For the text-containing cell, return its midpoint in [x, y] coordinate format. 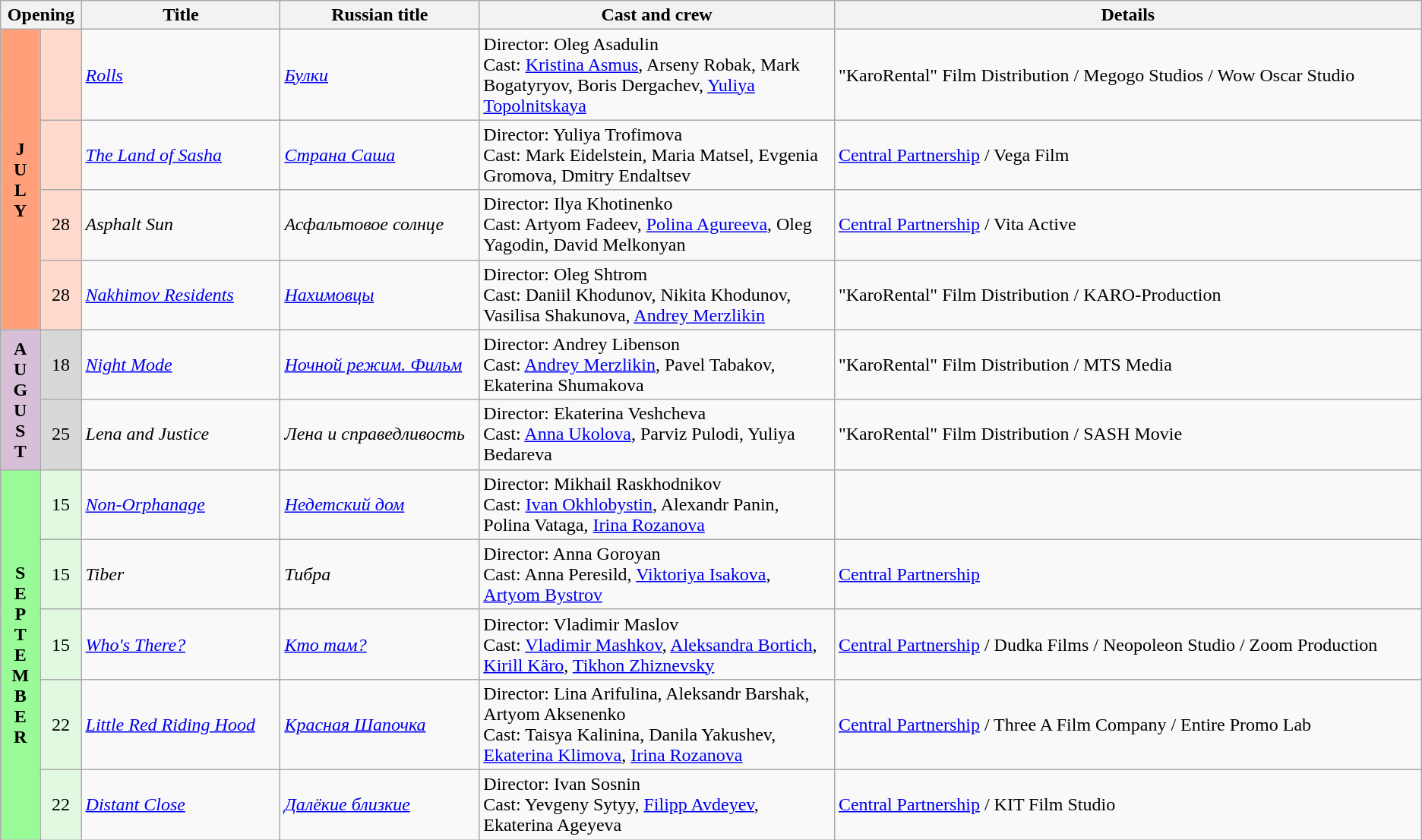
Director: Mikhail Raskhodnikov Cast: Ivan Okhlobystin, Alexandr Panin, Polina Vataga, Irina Rozanova [657, 504]
18 [61, 365]
Central Partnership / Vita Active [1127, 225]
"KaroRental" Film Distribution / Megogo Studios / Wow Oscar Studio [1127, 74]
Lena and Justice [181, 434]
AUGUST [21, 399]
Director: Yuliya Trofimova Cast: Mark Eidelstein, Maria Matsel, Evgenia Gromova, Dmitry Endaltsev [657, 155]
Булки [380, 74]
Rolls [181, 74]
Нахимовцы [380, 295]
Details [1127, 15]
Кто там? [380, 644]
SEPTEMBER [21, 655]
The Land of Sasha [181, 155]
Director: Ilya Khotinenko Cast: Artyom Fadeev, Polina Agureeva, Oleg Yagodin, David Melkonyan [657, 225]
Director: Lina Arifulina, Aleksandr Barshak, Artyom Aksenenko Cast: Taisya Kalinina, Danila Yakushev, Ekaterina Klimova, Irina Rozanova [657, 725]
"KaroRental" Film Distribution / KARO-Production [1127, 295]
Night Mode [181, 365]
Ночной режим. Фильм [380, 365]
Central Partnership / Dudka Films / Neopoleon Studio / Zoom Production [1127, 644]
Tiber [181, 574]
Central Partnership / Vega Film [1127, 155]
Недетский дом [380, 504]
Director: Oleg Shtrom Cast: Daniil Khodunov, Nikita Khodunov, Vasilisa Shakunova, Andrey Merzlikin [657, 295]
Opening [41, 15]
Title [181, 15]
Асфальтовое солнце [380, 225]
Director: Ivan Sosnin Cast: Yevgeny Sytyy, Filipp Avdeyev, Ekaterina Ageyeva [657, 804]
"KaroRental" Film Distribution / SASH Movie [1127, 434]
Director: Andrey Libenson Cast: Andrey Merzlikin, Pavel Tabakov, Ekaterina Shumakova [657, 365]
Director: Vladimir Maslov Cast: Vladimir Mashkov, Aleksandra Bortich, Kirill Käro, Tikhon Zhiznevsky [657, 644]
Далёкие близкие [380, 804]
Little Red Riding Hood [181, 725]
25 [61, 434]
Director: Oleg Asadulin Cast: Kristina Asmus, Arseny Robak, Mark Bogatyryov, Boris Dergachev, Yuliya Topolnitskaya [657, 74]
Director: Ekaterina Veshcheva Cast: Anna Ukolova, Parviz Pulodi, Yuliya Bedareva [657, 434]
Красная Шапочка [380, 725]
Страна Саша [380, 155]
Central Partnership [1127, 574]
Nakhimov Residents [181, 295]
Cast and crew [657, 15]
Distant Close [181, 804]
Non-Orphanage [181, 504]
Лена и справедливость [380, 434]
"KaroRental" Film Distribution / MTS Media [1127, 365]
Asphalt Sun [181, 225]
Russian title [380, 15]
Director: Anna Goroyan Cast: Anna Peresild, Viktoriya Isakova, Artyom Bystrov [657, 574]
Central Partnership / Three A Film Company / Entire Promo Lab [1127, 725]
JULY [21, 179]
Тибра [380, 574]
Central Partnership / KIT Film Studio [1127, 804]
Who's There? [181, 644]
